Extract the (X, Y) coordinate from the center of the cell holding the provided text.  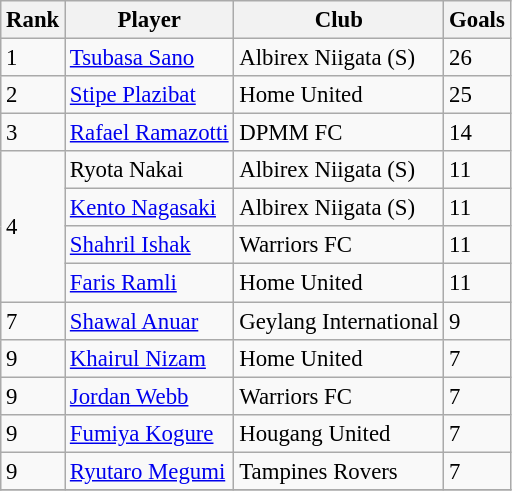
Tampines Rovers (339, 471)
Tsubasa Sano (150, 58)
Hougang United (339, 433)
Shawal Anuar (150, 321)
DPMM FC (339, 133)
Ryota Nakai (150, 170)
Club (339, 20)
3 (33, 133)
4 (33, 226)
Fumiya Kogure (150, 433)
Geylang International (339, 321)
Faris Ramli (150, 283)
Goals (477, 20)
25 (477, 95)
Stipe Plazibat (150, 95)
Rank (33, 20)
Khairul Nizam (150, 358)
Rafael Ramazotti (150, 133)
14 (477, 133)
2 (33, 95)
Player (150, 20)
Kento Nagasaki (150, 208)
Ryutaro Megumi (150, 471)
Shahril Ishak (150, 245)
Jordan Webb (150, 396)
1 (33, 58)
26 (477, 58)
